Find where the given text appears and provide that cell's center as [x, y] coordinate. 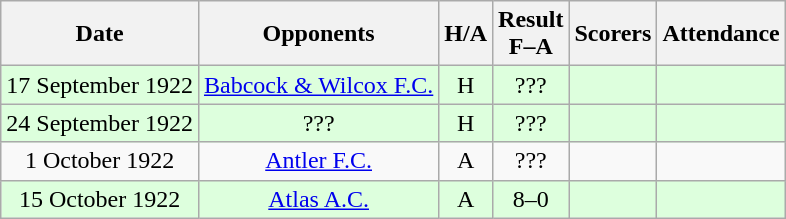
8–0 [531, 199]
Antler F.C. [318, 161]
Opponents [318, 34]
17 September 1922 [100, 85]
24 September 1922 [100, 123]
Attendance [721, 34]
Date [100, 34]
15 October 1922 [100, 199]
Atlas A.C. [318, 199]
H/A [466, 34]
ResultF–A [531, 34]
1 October 1922 [100, 161]
Babcock & Wilcox F.C. [318, 85]
Scorers [613, 34]
